Output the (X, Y) coordinate of the center of the cell containing the given text.  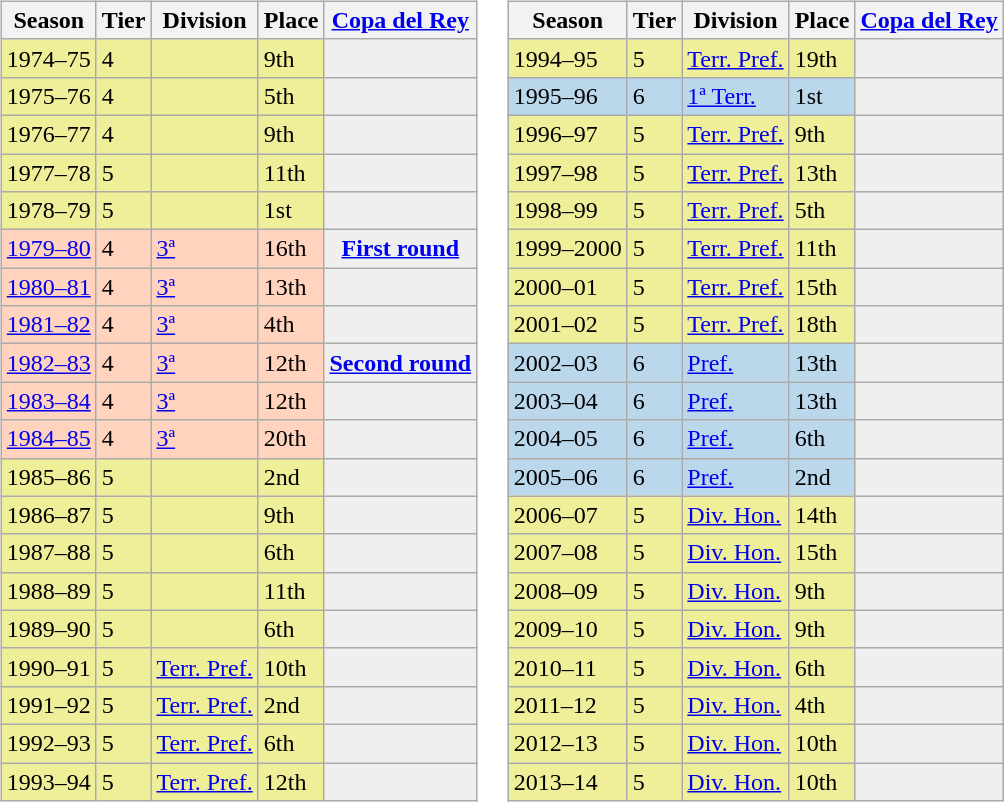
18th (822, 325)
1998–99 (568, 211)
2000–01 (568, 287)
2008–09 (568, 591)
1995–96 (568, 96)
1980–81 (48, 287)
2011–12 (568, 705)
1977–78 (48, 173)
1975–76 (48, 96)
1987–88 (48, 553)
Second round (400, 363)
1990–91 (48, 667)
1985–86 (48, 477)
1974–75 (48, 58)
2003–04 (568, 401)
2012–13 (568, 743)
1993–94 (48, 781)
1994–95 (568, 58)
First round (400, 249)
1999–2000 (568, 249)
2009–10 (568, 629)
1981–82 (48, 325)
1992–93 (48, 743)
1988–89 (48, 591)
16th (291, 249)
1983–84 (48, 401)
2006–07 (568, 515)
1991–92 (48, 705)
1989–90 (48, 629)
1996–97 (568, 134)
1978–79 (48, 211)
1979–80 (48, 249)
2013–14 (568, 781)
14th (822, 515)
1984–85 (48, 439)
1986–87 (48, 515)
2007–08 (568, 553)
2005–06 (568, 477)
1976–77 (48, 134)
2010–11 (568, 667)
20th (291, 439)
2001–02 (568, 325)
2002–03 (568, 363)
1997–98 (568, 173)
1ª Terr. (736, 96)
2004–05 (568, 439)
1982–83 (48, 363)
19th (822, 58)
